Find where the given text appears and provide that cell's center as (X, Y) coordinate. 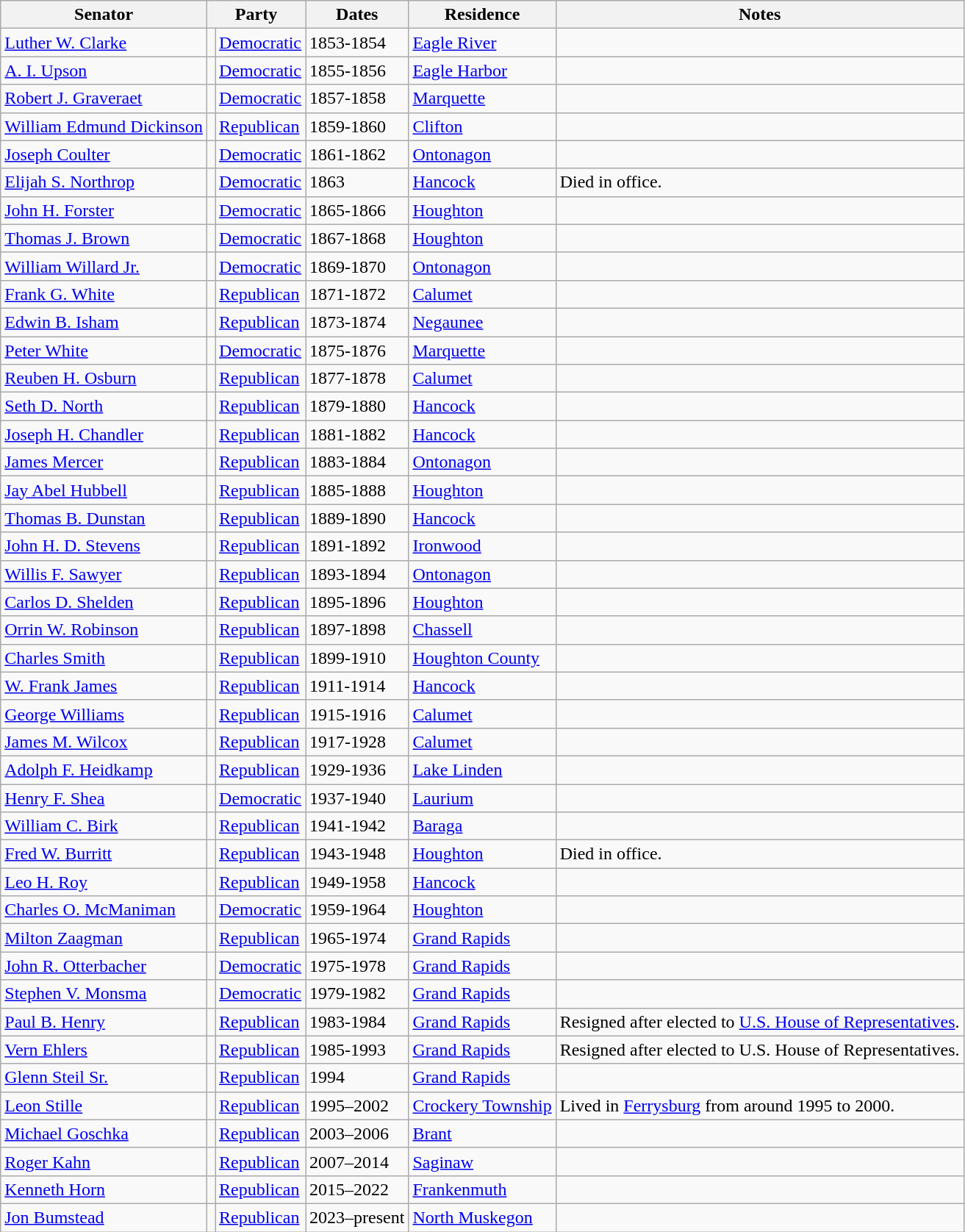
1879-1880 (357, 407)
1985-1993 (357, 1050)
2003–2006 (357, 1133)
1941-1942 (357, 826)
Eagle River (482, 43)
1911-1914 (357, 686)
Thomas B. Dunstan (104, 518)
Crockery Township (482, 1106)
1899-1910 (357, 658)
1893-1894 (357, 574)
Seth D. North (104, 407)
John H. Forster (104, 210)
James M. Wilcox (104, 742)
1865-1866 (357, 210)
1895-1896 (357, 602)
1855-1856 (357, 71)
1867-1868 (357, 238)
Willis F. Sawyer (104, 574)
Kenneth Horn (104, 1189)
Frankenmuth (482, 1189)
George Williams (104, 714)
Chassell (482, 630)
1889-1890 (357, 518)
1859-1860 (357, 126)
1915-1916 (357, 714)
Frank G. White (104, 294)
John R. Otterbacher (104, 966)
1875-1876 (357, 351)
Leo H. Roy (104, 882)
1891-1892 (357, 546)
1883-1884 (357, 462)
Stephen V. Monsma (104, 994)
Joseph Coulter (104, 154)
Fred W. Burritt (104, 854)
Peter White (104, 351)
A. I. Upson (104, 71)
Ironwood (482, 546)
Lived in Ferrysburg from around 1995 to 2000. (760, 1106)
Thomas J. Brown (104, 238)
Henry F. Shea (104, 798)
1881-1882 (357, 434)
Leon Stille (104, 1106)
1937-1940 (357, 798)
Paul B. Henry (104, 1022)
2023–present (357, 1217)
William Edmund Dickinson (104, 126)
1965-1974 (357, 938)
1871-1872 (357, 294)
John H. D. Stevens (104, 546)
1861-1862 (357, 154)
Adolph F. Heidkamp (104, 770)
1994 (357, 1078)
Joseph H. Chandler (104, 434)
1983-1984 (357, 1022)
Residence (482, 15)
Charles O. McManiman (104, 910)
Charles Smith (104, 658)
Vern Ehlers (104, 1050)
1959-1964 (357, 910)
Reuben H. Osburn (104, 379)
Lake Linden (482, 770)
Orrin W. Robinson (104, 630)
1897-1898 (357, 630)
1863 (357, 182)
1869-1870 (357, 266)
Roger Kahn (104, 1161)
1949-1958 (357, 882)
1857-1858 (357, 99)
Glenn Steil Sr. (104, 1078)
W. Frank James (104, 686)
Milton Zaagman (104, 938)
2007–2014 (357, 1161)
1853-1854 (357, 43)
1877-1878 (357, 379)
Houghton County (482, 658)
Eagle Harbor (482, 71)
Edwin B. Isham (104, 322)
Jon Bumstead (104, 1217)
Negaunee (482, 322)
1995–2002 (357, 1106)
Jay Abel Hubbell (104, 490)
Notes (760, 15)
1943-1948 (357, 854)
Elijah S. Northrop (104, 182)
Robert J. Graveraet (104, 99)
Saginaw (482, 1161)
Senator (104, 15)
1873-1874 (357, 322)
1975-1978 (357, 966)
North Muskegon (482, 1217)
James Mercer (104, 462)
William C. Birk (104, 826)
2015–2022 (357, 1189)
1979-1982 (357, 994)
Luther W. Clarke (104, 43)
Carlos D. Shelden (104, 602)
Laurium (482, 798)
Dates (357, 15)
1885-1888 (357, 490)
1929-1936 (357, 770)
William Willard Jr. (104, 266)
Baraga (482, 826)
1917-1928 (357, 742)
Clifton (482, 126)
Party (256, 15)
Brant (482, 1133)
Michael Goschka (104, 1133)
